Search for the cell housing the specified text and yield its (x, y) center coordinate. 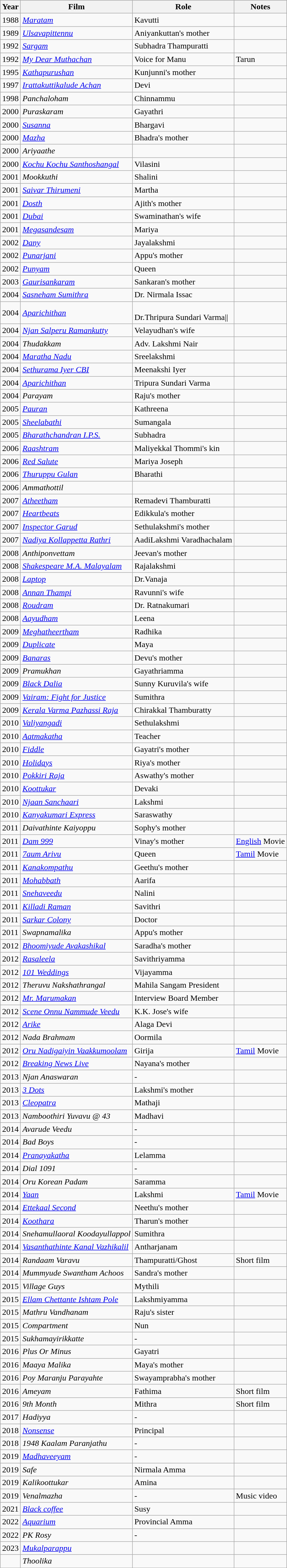
Gayathriamma (183, 671)
Dr.Vanaja (183, 579)
Plus Or Minus (76, 1352)
Atheetham (76, 501)
Sunny Kuruvila's wife (183, 684)
Sasneham Sumithra (76, 295)
Dial 1091 (76, 1168)
Gayatri's mother (183, 749)
Namboothiri Yuvavu @ 43 (76, 1116)
Irattakuttikalude Achan (76, 85)
Velayudhan's wife (183, 330)
Radhika (183, 632)
Maliyekkal Thommi's kin (183, 448)
Gayathri (183, 111)
Swapnamalika (76, 933)
Subhadra Thampuratti (183, 46)
Saradha's mother (183, 946)
Puraskaram (76, 111)
Thudakkam (76, 343)
Adv. Lakshmi Nair (183, 343)
Roudram (76, 605)
Tripura Sundari Varma (183, 383)
Pokkiri Raja (76, 775)
Kochu Kochu Santhoshangal (76, 164)
Kathapurushan (76, 72)
Mariya Joseph (183, 461)
Fiddle (76, 749)
Mahila Sangam President (183, 985)
Tarun (260, 59)
Meenakshi Iyer (183, 369)
Neethu's mother (183, 1207)
101 Weddings (76, 972)
Swayamprabha's mother (183, 1378)
Aarifa (183, 880)
Nadiya Kollappetta Rathri (76, 540)
Dubai (76, 216)
Laptop (76, 579)
Susanna (76, 125)
Maya's mother (183, 1365)
Devi (183, 85)
Dam 999 (76, 841)
Antharjanam (183, 1247)
Ulsavapittennu (76, 33)
Banaras (76, 658)
Aayudham (76, 619)
2023 (10, 1548)
Jeevan's mother (183, 553)
Music video (260, 1496)
Alaga Devi (183, 1024)
Ameyam (76, 1391)
Aswathy's mother (183, 775)
Chirakkal Thamburatty (183, 710)
Kalikoottukar (76, 1483)
Pauran (76, 409)
Raashtram (76, 448)
Geethu's mother (183, 867)
Bhargavi (183, 125)
Tharun's mother (183, 1221)
Dr. Ratnakumari (183, 605)
Role (183, 7)
AadiLakshmi Varadhachalam (183, 540)
Sandra's mother (183, 1273)
Oru Nadigaiyin Vaakkumoolam (76, 1051)
Megasandesam (76, 229)
1988 (10, 20)
2003 (10, 282)
Devaki (183, 788)
Devu's mother (183, 658)
Oru Korean Padam (76, 1181)
Sukhamayirikkatte (76, 1339)
My Dear Muthachan (76, 59)
Maaya Malika (76, 1365)
3 Dots (76, 1090)
Bad Boys (76, 1142)
Daivathinte Kaiyoppu (76, 828)
Heartbeats (76, 514)
Safe (76, 1470)
Mookkuthi (76, 177)
Randaam Varavu (76, 1260)
Poy Maranju Parayahte (76, 1378)
Vilasini (183, 164)
Aatmakatha (76, 736)
Provincial Amma (183, 1522)
K.K. Jose's wife (183, 1011)
Black Dalia (76, 684)
Breaking News Live (76, 1064)
Nonsense (76, 1430)
Bhadra's mother (183, 138)
Dr. Nirmala Issac (183, 295)
Vijayamma (183, 972)
Kathreena (183, 409)
Martha (183, 190)
Kavutti (183, 20)
Inspector Garud (76, 527)
Nalini (183, 893)
2017 (10, 1417)
Njan Anaswaran (76, 1077)
Koottukar (76, 788)
Anthiponvettam (76, 553)
Maratha Nadu (76, 356)
Arike (76, 1024)
Shalini (183, 177)
Pranayakatha (76, 1155)
Madhaveeyam (76, 1457)
Sarkar Colony (76, 920)
Nirmala Amma (183, 1470)
Mummyude Swantham Achoos (76, 1273)
Sethurama Iyer CBI (76, 369)
Sargam (76, 46)
Punarjani (76, 256)
Teacher (183, 736)
Snehaveedu (76, 893)
Ravunni's wife (183, 592)
Thampuratti/Ghost (183, 1260)
Pramukhan (76, 671)
1998 (10, 98)
Edikkula's mother (183, 514)
Ajith's mother (183, 203)
Rasaleela (76, 959)
Compartment (76, 1325)
7aum Arivu (76, 854)
Dr.Thripura Sundari Varma|| (183, 312)
Gayatri (183, 1352)
Lelamma (183, 1155)
Voice for Manu (183, 59)
1995 (10, 72)
Bhoomiyude Avakashikal (76, 946)
Punyam (76, 269)
Sophy's mother (183, 828)
Leena (183, 619)
Sethulakshmi's mother (183, 527)
Koothara (76, 1221)
Rajalakshmi (183, 566)
Killadi Raman (76, 906)
Principal (183, 1430)
Lakshmiyamma (183, 1299)
Dany (76, 243)
Girija (183, 1051)
Cleopatra (76, 1103)
Kanakompathu (76, 867)
Parayam (76, 396)
Swaminathan's wife (183, 216)
Dosth (76, 203)
Annan Thampi (76, 592)
1997 (10, 85)
Sethulakshmi (183, 723)
Bharathi (183, 474)
Village Guys (76, 1286)
Ettekaal Second (76, 1207)
Fathima (183, 1391)
Kunjunni's mother (183, 72)
Sreelakshmi (183, 356)
Kanyakumari Express (76, 815)
Panchaloham (76, 98)
Maya (183, 645)
Remadevi Thamburatti (183, 501)
Sheelabathi (76, 422)
Meghatheertham (76, 632)
Mathru Vandhanam (76, 1312)
Mithra (183, 1404)
Mr. Marumakan (76, 998)
Ariyaathe (76, 151)
Oormila (183, 1038)
Amina (183, 1483)
Year (10, 7)
Raju's mother (183, 396)
Mariya (183, 229)
Valiyangadi (76, 723)
Subhadra (183, 435)
Black coffee (76, 1509)
Shakespeare M.A. Malayalam (76, 566)
Madhavi (183, 1116)
Jayalakshmi (183, 243)
Theruvu Nakshathrangal (76, 985)
Bharathchandran I.P.S. (76, 435)
Riya's mother (183, 762)
Mathaji (183, 1103)
Saramma (183, 1181)
1948 Kaalam Paranjathu (76, 1443)
Vinay's mother (183, 841)
Vasanthathinte Kanal Vazhikalil (76, 1247)
Duplicate (76, 645)
Thuruppu Gulan (76, 474)
Snehamullaoral Koodayullappol (76, 1234)
Aniyankuttan's mother (183, 33)
Aquarium (76, 1522)
Notes (260, 7)
Interview Board Member (183, 998)
Maratam (76, 20)
Susy (183, 1509)
Raju's sister (183, 1312)
1989 (10, 33)
PK Rosy (76, 1535)
Saraswathy (183, 815)
Nayana's mother (183, 1064)
Ammathottil (76, 487)
Ellam Chettante Ishtam Pole (76, 1299)
Sumangala (183, 422)
Venalmazha (76, 1496)
Njan Salperu Ramankutty (76, 330)
Nada Brahmam (76, 1038)
English Movie (260, 841)
Red Salute (76, 461)
Sankaran's mother (183, 282)
Njaan Sanchaari (76, 802)
Yaan (76, 1194)
Mythili (183, 1286)
Mukalparappu (76, 1548)
Savithri (183, 906)
Saivar Thirumeni (76, 190)
Savithriyamma (183, 959)
Mohabbath (76, 880)
2021 (10, 1509)
Avarude Veedu (76, 1129)
Thoolika (76, 1561)
9th Month (76, 1404)
Kerala Varma Pazhassi Raja (76, 710)
Chinnammu (183, 98)
Film (76, 7)
Gaurisankaram (76, 282)
Lakshmi's mother (183, 1090)
Holidays (76, 762)
Mazha (76, 138)
Scene Onnu Nammude Veedu (76, 1011)
Nun (183, 1325)
Hadiyya (76, 1417)
Doctor (183, 920)
Vairam: Fight for Justice (76, 697)
